Scan for the cell matching the given text and deliver its [X, Y] coordinate at center. 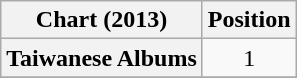
1 [249, 58]
Taiwanese Albums [102, 58]
Position [249, 20]
Chart (2013) [102, 20]
